Output the [X, Y] coordinate of the center of the cell containing the given text.  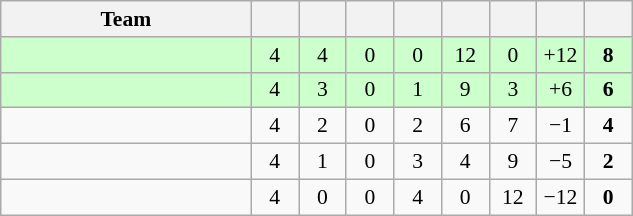
+12 [561, 55]
+6 [561, 90]
7 [513, 126]
−12 [561, 197]
8 [608, 55]
−1 [561, 126]
Team [126, 19]
−5 [561, 162]
